Extract the (X, Y) coordinate from the center of the cell holding the provided text.  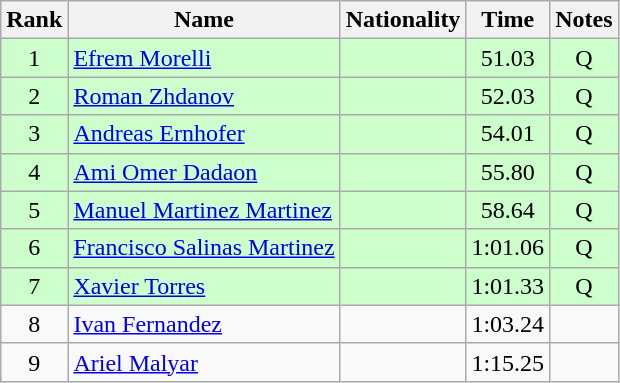
Andreas Ernhofer (204, 134)
1 (34, 58)
2 (34, 96)
51.03 (508, 58)
9 (34, 362)
Time (508, 20)
1:01.06 (508, 248)
Name (204, 20)
1:15.25 (508, 362)
Rank (34, 20)
58.64 (508, 210)
4 (34, 172)
Manuel Martinez Martinez (204, 210)
8 (34, 324)
Xavier Torres (204, 286)
Notes (584, 20)
7 (34, 286)
Efrem Morelli (204, 58)
5 (34, 210)
1:03.24 (508, 324)
3 (34, 134)
Ivan Fernandez (204, 324)
Ami Omer Dadaon (204, 172)
54.01 (508, 134)
6 (34, 248)
Nationality (403, 20)
1:01.33 (508, 286)
Ariel Malyar (204, 362)
Francisco Salinas Martinez (204, 248)
52.03 (508, 96)
55.80 (508, 172)
Roman Zhdanov (204, 96)
